Identify which cell holds the provided text, then report its [x, y] central coordinate. 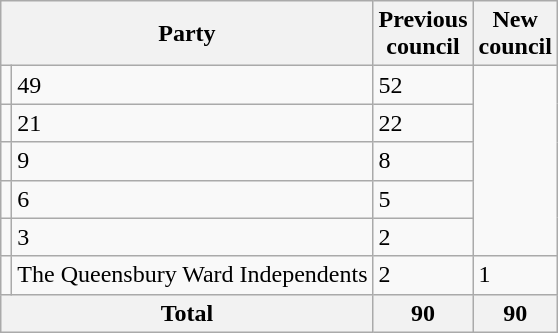
21 [192, 123]
52 [423, 85]
3 [192, 237]
Total [187, 313]
The Queensbury Ward Independents [192, 275]
9 [192, 161]
5 [423, 199]
8 [423, 161]
New council [515, 34]
22 [423, 123]
Previous council [423, 34]
1 [515, 275]
6 [192, 199]
Party [187, 34]
49 [192, 85]
